Return [x, y] of the center of cell containing provided text 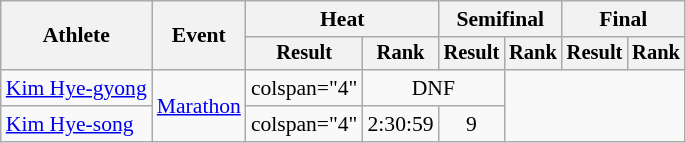
Semifinal [500, 19]
Kim Hye-song [76, 124]
Kim Hye-gyong [76, 88]
DNF [434, 88]
Athlete [76, 36]
Marathon [199, 106]
9 [472, 124]
Event [199, 36]
Final [624, 19]
2:30:59 [401, 124]
Heat [342, 19]
